Detect which cell encompasses the target text, then output its [X, Y] center coordinate. 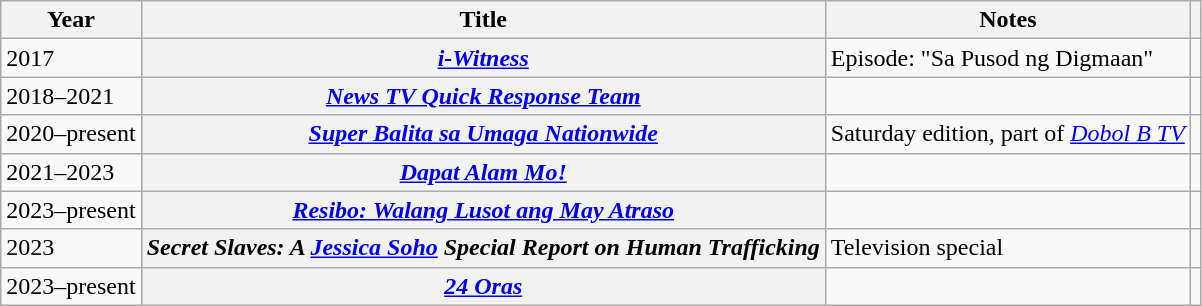
i-Witness [483, 58]
Secret Slaves: A Jessica Soho Special Report on Human Trafficking [483, 248]
Dapat Alam Mo! [483, 172]
Notes [1008, 20]
Year [71, 20]
2018–2021 [71, 96]
2017 [71, 58]
Super Balita sa Umaga Nationwide [483, 134]
24 Oras [483, 286]
2021–2023 [71, 172]
2023 [71, 248]
Resibo: Walang Lusot ang May Atraso [483, 210]
Television special [1008, 248]
Saturday edition, part of Dobol B TV [1008, 134]
Episode: "Sa Pusod ng Digmaan" [1008, 58]
Title [483, 20]
News TV Quick Response Team [483, 96]
2020–present [71, 134]
